Extract the [x, y] coordinate from the center of the cell holding the provided text.  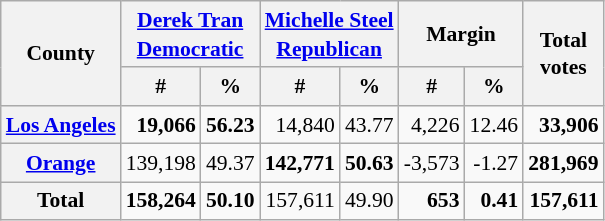
Derek TranDemocratic [190, 34]
Orange [61, 163]
56.23 [230, 125]
Margin [462, 34]
19,066 [161, 125]
49.37 [230, 163]
Michelle SteelRepublican [330, 34]
County [61, 53]
33,906 [563, 125]
-1.27 [494, 163]
4,226 [432, 125]
50.63 [370, 163]
158,264 [161, 201]
281,969 [563, 163]
49.90 [370, 201]
Total [61, 201]
653 [432, 201]
139,198 [161, 163]
43.77 [370, 125]
12.46 [494, 125]
50.10 [230, 201]
0.41 [494, 201]
14,840 [300, 125]
142,771 [300, 163]
Los Angeles [61, 125]
-3,573 [432, 163]
Totalvotes [563, 53]
